Detect which cell encompasses the target text, then output its [x, y] center coordinate. 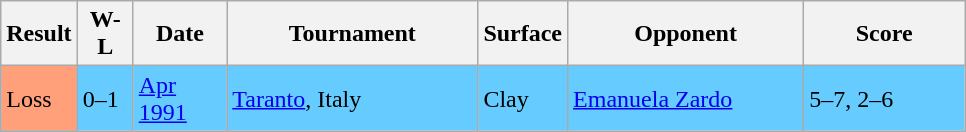
Apr 1991 [180, 98]
Date [180, 34]
Taranto, Italy [352, 98]
0–1 [105, 98]
Loss [39, 98]
Surface [523, 34]
Opponent [686, 34]
Result [39, 34]
5–7, 2–6 [884, 98]
Score [884, 34]
Clay [523, 98]
Tournament [352, 34]
Emanuela Zardo [686, 98]
W-L [105, 34]
